Return the [x, y] coordinate for the center point of the cell that contains the specified text.  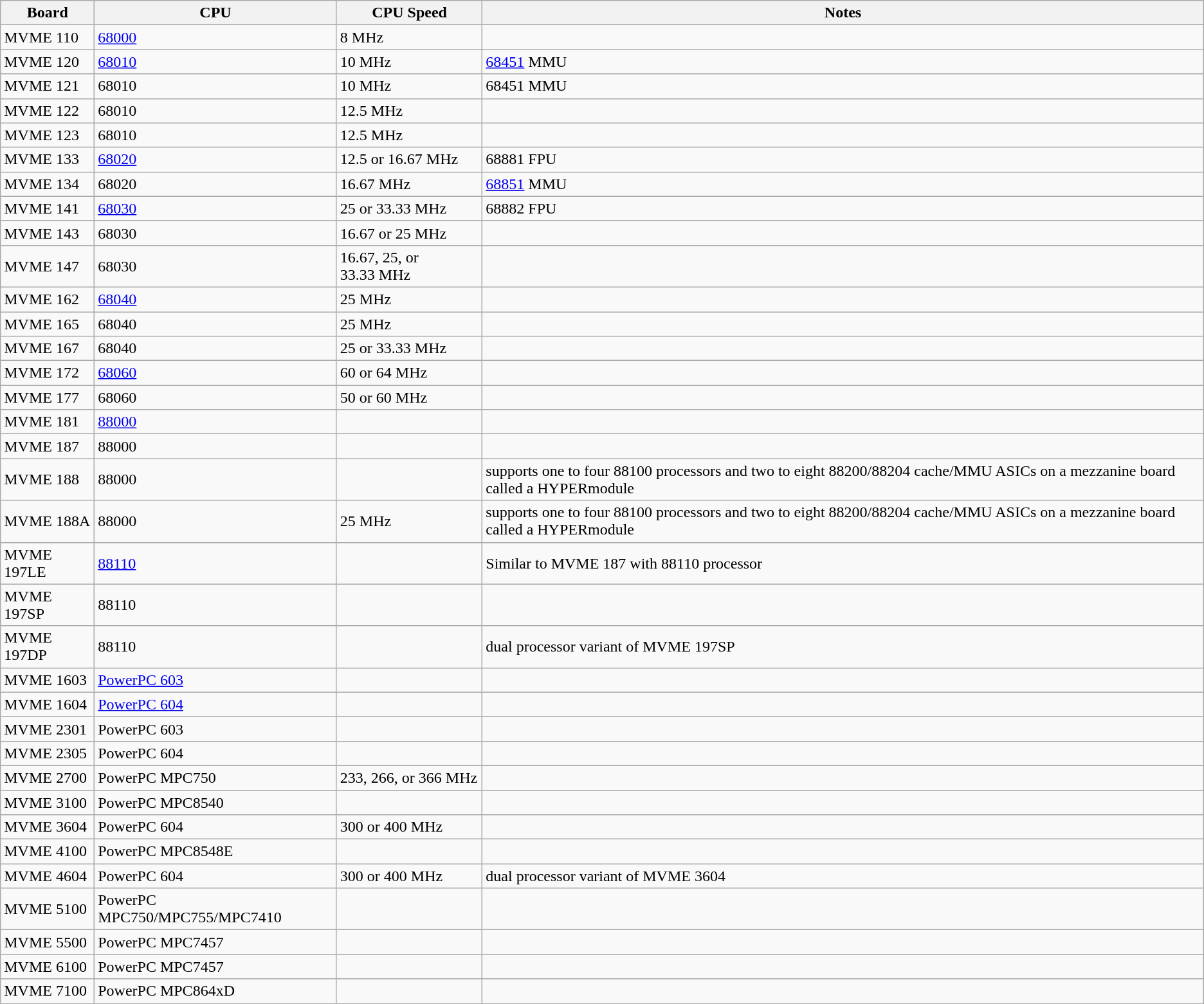
MVME 147 [48, 266]
MVME 197SP [48, 605]
MVME 4604 [48, 876]
MVME 2700 [48, 778]
MVME 122 [48, 111]
dual processor variant of MVME 3604 [843, 876]
PowerPC MPC750 [216, 778]
MVME 143 [48, 233]
MVME 141 [48, 208]
MVME 121 [48, 86]
50 or 60 MHz [409, 397]
dual processor variant of MVME 197SP [843, 647]
MVME 172 [48, 373]
MVME 3100 [48, 802]
MVME 5500 [48, 942]
16.67 or 25 MHz [409, 233]
MVME 187 [48, 446]
MVME 165 [48, 324]
MVME 2305 [48, 753]
MVME 167 [48, 349]
MVME 6100 [48, 967]
MVME 3604 [48, 827]
68851 MMU [843, 184]
68882 FPU [843, 208]
MVME 188A [48, 521]
MVME 1603 [48, 680]
16.67 MHz [409, 184]
MVME 7100 [48, 991]
MVME 181 [48, 422]
MVME 133 [48, 160]
68881 FPU [843, 160]
16.67, 25, or 33.33 MHz [409, 266]
Board [48, 13]
Similar to MVME 187 with 88110 processor [843, 563]
MVME 123 [48, 135]
PowerPC MPC750/MPC755/MPC7410 [216, 909]
MVME 5100 [48, 909]
MVME 197DP [48, 647]
CPU Speed [409, 13]
8 MHz [409, 37]
68000 [216, 37]
60 or 64 MHz [409, 373]
MVME 134 [48, 184]
MVME 197LE [48, 563]
MVME 162 [48, 299]
PowerPC MPC864xD [216, 991]
MVME 2301 [48, 729]
Notes [843, 13]
12.5 or 16.67 MHz [409, 160]
233, 266, or 366 MHz [409, 778]
MVME 110 [48, 37]
PowerPC MPC8548E [216, 852]
MVME 188 [48, 480]
MVME 177 [48, 397]
MVME 1604 [48, 704]
MVME 120 [48, 62]
PowerPC MPC8540 [216, 802]
MVME 4100 [48, 852]
CPU [216, 13]
